Search for the cell housing the specified text and yield its (X, Y) center coordinate. 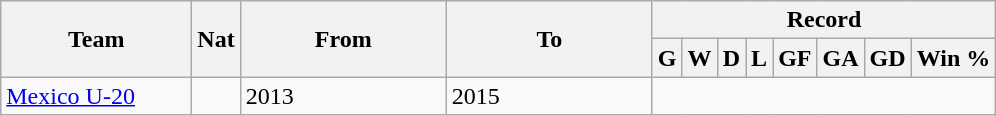
Team (96, 39)
2013 (343, 96)
L (760, 58)
GF (795, 58)
Nat (216, 39)
To (549, 39)
Win % (954, 58)
From (343, 39)
G (667, 58)
D (731, 58)
W (700, 58)
Mexico U-20 (96, 96)
Record (824, 20)
2015 (549, 96)
GA (840, 58)
GD (888, 58)
